Provide the [X, Y] coordinate of the cell's center where the given text is located.  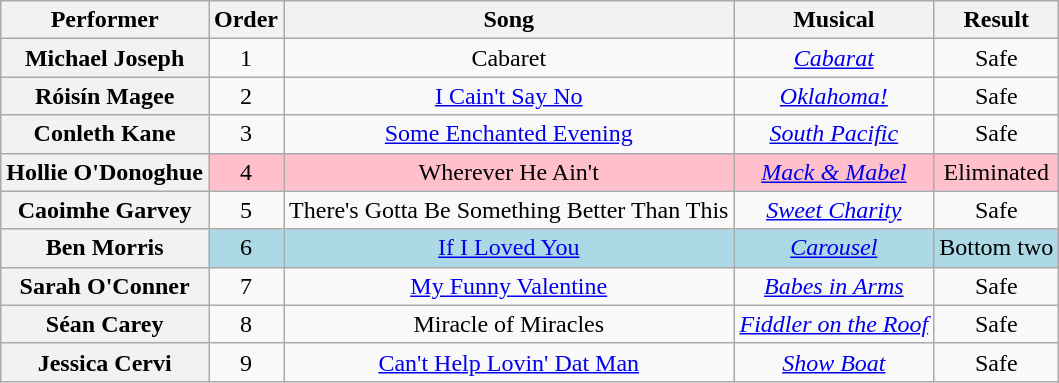
6 [246, 248]
Show Boat [834, 362]
Conleth Kane [105, 134]
I Cain't Say No [509, 96]
Musical [834, 20]
Hollie O'Donoghue [105, 172]
Order [246, 20]
Bottom two [996, 248]
Mack & Mabel [834, 172]
Cabarat [834, 58]
If I Loved You [509, 248]
Róisín Magee [105, 96]
Song [509, 20]
Carousel [834, 248]
1 [246, 58]
Performer [105, 20]
South Pacific [834, 134]
My Funny Valentine [509, 286]
Result [996, 20]
Caoimhe Garvey [105, 210]
2 [246, 96]
4 [246, 172]
There's Gotta Be Something Better Than This [509, 210]
Eliminated [996, 172]
9 [246, 362]
Some Enchanted Evening [509, 134]
Wherever He Ain't [509, 172]
Fiddler on the Roof [834, 324]
Cabaret [509, 58]
8 [246, 324]
Oklahoma! [834, 96]
Jessica Cervi [105, 362]
3 [246, 134]
Sweet Charity [834, 210]
7 [246, 286]
Ben Morris [105, 248]
Miracle of Miracles [509, 324]
Can't Help Lovin' Dat Man [509, 362]
5 [246, 210]
Sarah O'Conner [105, 286]
Séan Carey [105, 324]
Babes in Arms [834, 286]
Michael Joseph [105, 58]
